Pinpoint the cell where the given text exists, returning its [x, y] midpoint coordinate. 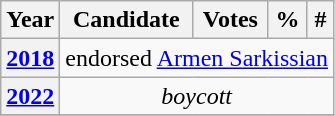
2018 [30, 58]
Year [30, 20]
Candidate [126, 20]
Votes [230, 20]
boycott [197, 96]
# [320, 20]
% [288, 20]
endorsed Armen Sarkissian [197, 58]
2022 [30, 96]
